Identify which cell holds the provided text, then report its [x, y] central coordinate. 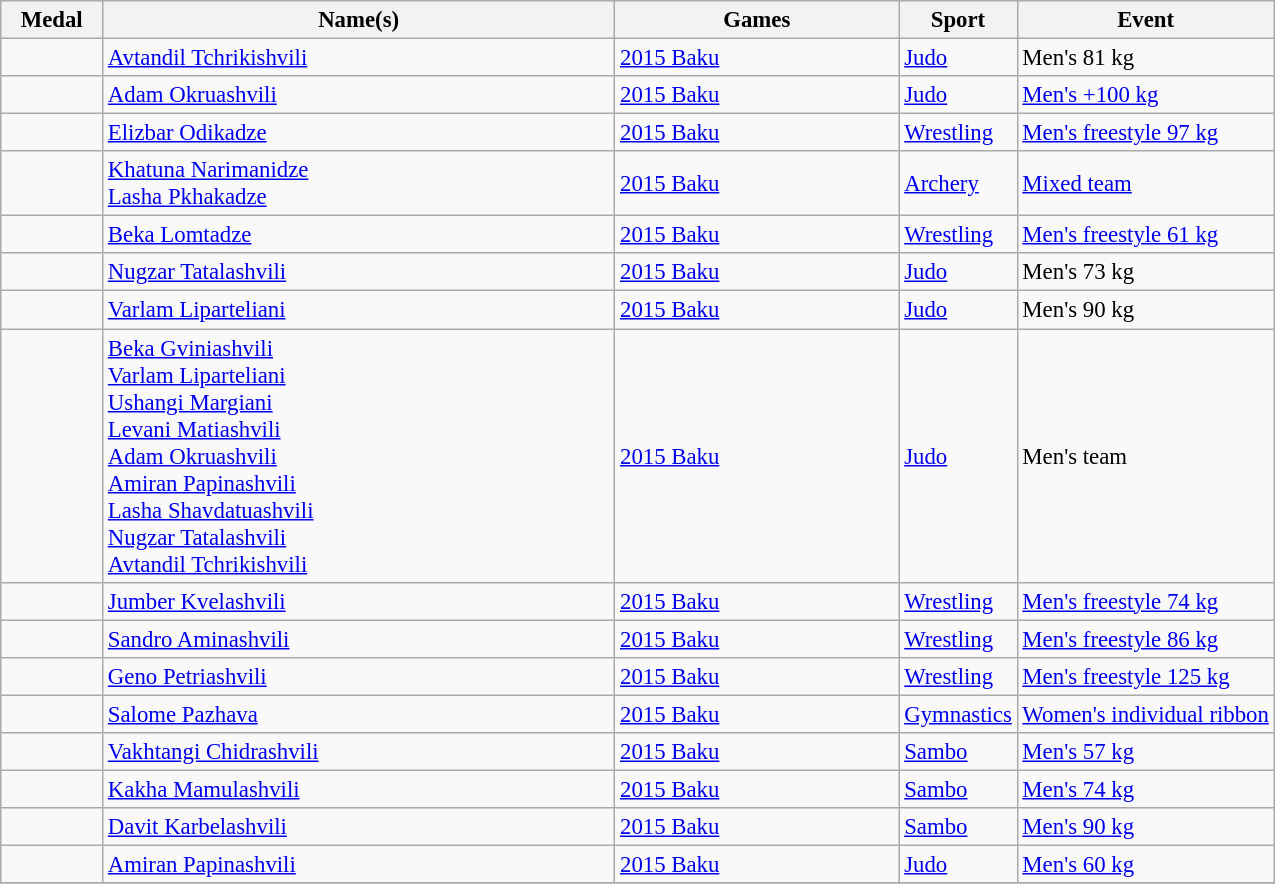
Avtandil Tchrikishvili [359, 58]
Gymnastics [958, 714]
Khatuna Narimanidze Lasha Pkhakadze [359, 184]
Men's 60 kg [1146, 864]
Beka Lomtadze [359, 235]
Men's freestyle 74 kg [1146, 601]
Men's 81 kg [1146, 58]
Medal [52, 20]
Men's +100 kg [1146, 95]
Men's freestyle 97 kg [1146, 133]
Name(s) [359, 20]
Sport [958, 20]
Games [757, 20]
Men's freestyle 125 kg [1146, 676]
Davit Karbelashvili [359, 827]
Men's freestyle 86 kg [1146, 639]
Men's 57 kg [1146, 752]
Men's 74 kg [1146, 789]
Women's individual ribbon [1146, 714]
Salome Pazhava [359, 714]
Geno Petriashvili [359, 676]
Adam Okruashvili [359, 95]
Archery [958, 184]
Sandro Aminashvili [359, 639]
Amiran Papinashvili [359, 864]
Event [1146, 20]
Nugzar Tatalashvili [359, 273]
Kakha Mamulashvili [359, 789]
Mixed team [1146, 184]
Jumber Kvelashvili [359, 601]
Elizbar Odikadze [359, 133]
Men's freestyle 61 kg [1146, 235]
Vakhtangi Chidrashvili [359, 752]
Varlam Liparteliani [359, 310]
Men's 73 kg [1146, 273]
Men's team [1146, 456]
